For the text-containing cell, return its midpoint in [x, y] coordinate format. 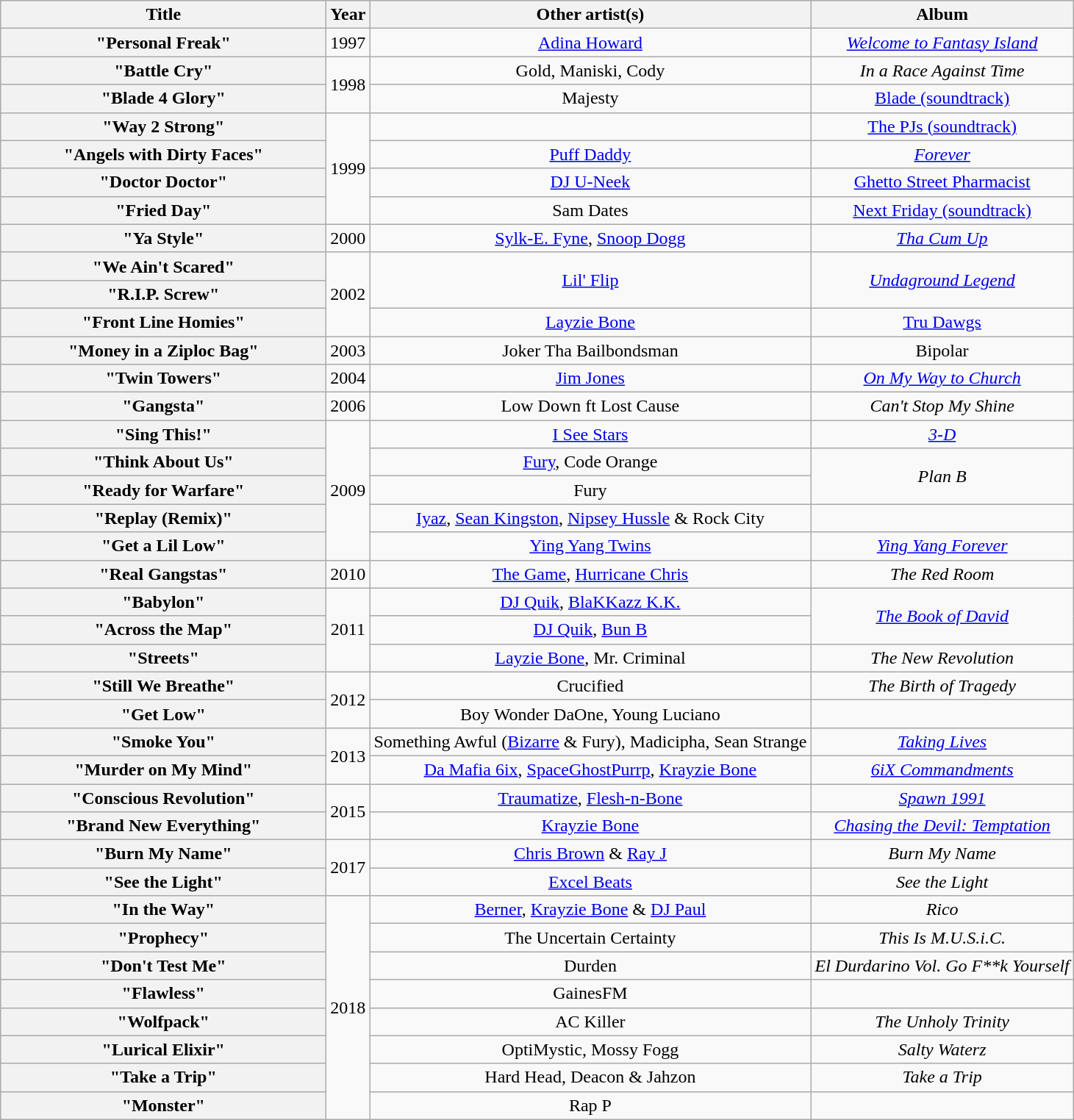
Taking Lives [942, 742]
Blade (soundtrack) [942, 98]
Fury [590, 490]
"Front Line Homies" [163, 322]
Low Down ft Lost Cause [590, 406]
2002 [348, 294]
"Replay (Remix)" [163, 518]
Welcome to Fantasy Island [942, 43]
Tha Cum Up [942, 238]
Krayzie Bone [590, 826]
2018 [348, 1008]
Burn My Name [942, 854]
Iyaz, Sean Kingston, Nipsey Hussle & Rock City [590, 518]
Something Awful (Bizarre & Fury), Madicipha, Sean Strange [590, 742]
"Gangsta" [163, 406]
Adina Howard [590, 43]
"Personal Freak" [163, 43]
"Fried Day" [163, 210]
The New Revolution [942, 658]
"Think About Us" [163, 462]
"Ya Style" [163, 238]
"Wolfpack" [163, 1022]
"Angels with Dirty Faces" [163, 154]
On My Way to Church [942, 378]
"Take a Trip" [163, 1077]
"Burn My Name" [163, 854]
The Birth of Tragedy [942, 686]
Fury, Code Orange [590, 462]
Majesty [590, 98]
"Still We Breathe" [163, 686]
1997 [348, 43]
"Sing This!" [163, 434]
Ying Yang Twins [590, 546]
Crucified [590, 686]
Tru Dawgs [942, 322]
Gold, Maniski, Cody [590, 71]
2012 [348, 700]
Joker Tha Bailbondsman [590, 351]
Da Mafia 6ix, SpaceGhostPurrp, Krayzie Bone [590, 769]
2000 [348, 238]
"Babylon" [163, 602]
1999 [348, 168]
This Is M.U.S.i.C. [942, 938]
"Way 2 Strong" [163, 126]
The Unholy Trinity [942, 1022]
Ying Yang Forever [942, 546]
Sylk-E. Fyne, Snoop Dogg [590, 238]
Ghetto Street Pharmacist [942, 182]
"In the Way" [163, 910]
I See Stars [590, 434]
"Don't Test Me" [163, 966]
Forever [942, 154]
Spawn 1991 [942, 797]
"Murder on My Mind" [163, 769]
Jim Jones [590, 378]
AC Killer [590, 1022]
"Across the Map" [163, 630]
2015 [348, 811]
Sam Dates [590, 210]
The PJs (soundtrack) [942, 126]
"Get a Lil Low" [163, 546]
2009 [348, 490]
"Twin Towers" [163, 378]
El Durdarino Vol. Go F**k Yourself [942, 966]
2006 [348, 406]
Berner, Krayzie Bone & DJ Paul [590, 910]
Next Friday (soundtrack) [942, 210]
Other artist(s) [590, 15]
Chris Brown & Ray J [590, 854]
DJ Quik, Bun B [590, 630]
Bipolar [942, 351]
Album [942, 15]
3-D [942, 434]
OptiMystic, Mossy Fogg [590, 1049]
DJ Quik, BlaKKazz K.K. [590, 602]
"Streets" [163, 658]
The Red Room [942, 574]
"Doctor Doctor" [163, 182]
"Prophecy" [163, 938]
The Uncertain Certainty [590, 938]
2017 [348, 868]
Undaground Legend [942, 280]
"Money in a Ziploc Bag" [163, 351]
"Brand New Everything" [163, 826]
Excel Beats [590, 882]
DJ U-Neek [590, 182]
See the Light [942, 882]
"Get Low" [163, 714]
Can't Stop My Shine [942, 406]
Plan B [942, 476]
GainesFM [590, 994]
Lil' Flip [590, 280]
2004 [348, 378]
2003 [348, 351]
The Game, Hurricane Chris [590, 574]
"See the Light" [163, 882]
"Lurical Elixir" [163, 1049]
Title [163, 15]
Puff Daddy [590, 154]
Rap P [590, 1105]
Durden [590, 966]
"Real Gangstas" [163, 574]
2013 [348, 755]
"Blade 4 Glory" [163, 98]
Take a Trip [942, 1077]
2011 [348, 630]
1998 [348, 85]
"R.I.P. Screw" [163, 294]
Rico [942, 910]
Year [348, 15]
"Conscious Revolution" [163, 797]
Layzie Bone, Mr. Criminal [590, 658]
"Smoke You" [163, 742]
Boy Wonder DaOne, Young Luciano [590, 714]
"We Ain't Scared" [163, 266]
Traumatize, Flesh-n-Bone [590, 797]
"Flawless" [163, 994]
In a Race Against Time [942, 71]
"Ready for Warfare" [163, 490]
"Battle Cry" [163, 71]
Layzie Bone [590, 322]
The Book of David [942, 616]
6iX Commandments [942, 769]
Salty Waterz [942, 1049]
Hard Head, Deacon & Jahzon [590, 1077]
"Monster" [163, 1105]
2010 [348, 574]
Chasing the Devil: Temptation [942, 826]
